Extract the [X, Y] coordinate from the center of the cell holding the provided text.  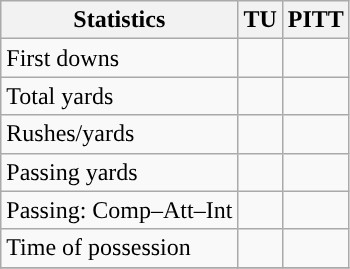
TU [260, 20]
Time of possession [120, 248]
Rushes/yards [120, 134]
PITT [316, 20]
Passing yards [120, 172]
Statistics [120, 20]
Passing: Comp–Att–Int [120, 210]
Total yards [120, 96]
First downs [120, 58]
